Pinpoint the cell where the given text exists, returning its [x, y] midpoint coordinate. 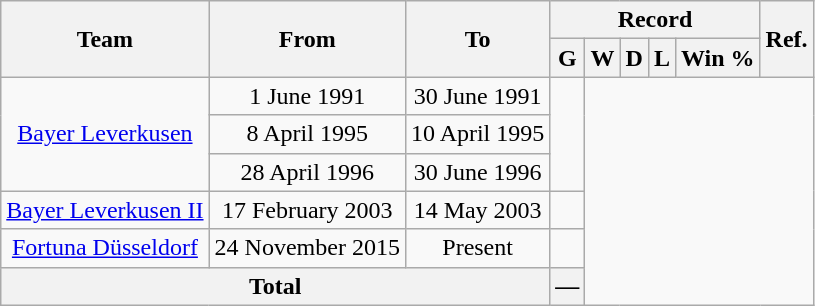
10 April 1995 [477, 134]
From [307, 39]
30 June 1991 [477, 96]
30 June 1996 [477, 172]
L [662, 58]
— [568, 286]
1 June 1991 [307, 96]
Win % [718, 58]
To [477, 39]
Ref. [786, 39]
D [634, 58]
Present [477, 248]
Total [276, 286]
14 May 2003 [477, 210]
Bayer Leverkusen [105, 134]
Fortuna Düsseldorf [105, 248]
G [568, 58]
28 April 1996 [307, 172]
W [602, 58]
17 February 2003 [307, 210]
Record [655, 20]
8 April 1995 [307, 134]
Team [105, 39]
24 November 2015 [307, 248]
Bayer Leverkusen II [105, 210]
